Detect which cell encompasses the target text, then output its [x, y] center coordinate. 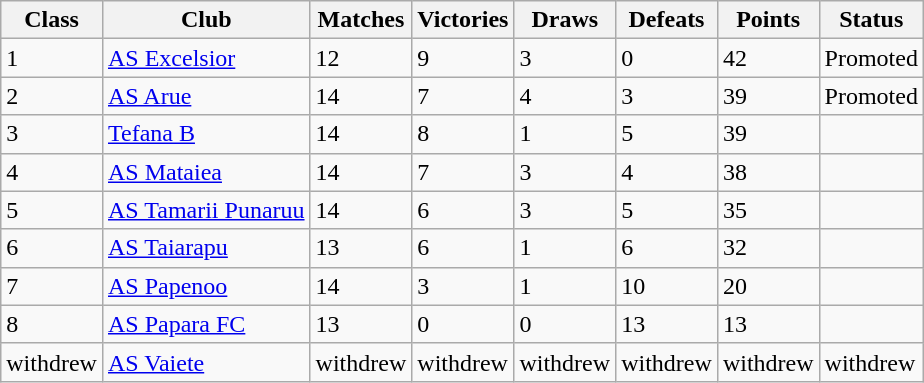
Status [871, 20]
12 [361, 58]
42 [768, 58]
AS Taiarapu [206, 248]
32 [768, 248]
Draws [565, 20]
Victories [463, 20]
AS Mataiea [206, 172]
AS Papara FC [206, 324]
20 [768, 286]
2 [52, 96]
AS Papenoo [206, 286]
Matches [361, 20]
AS Excelsior [206, 58]
9 [463, 58]
Class [52, 20]
AS Tamarii Punaruu [206, 210]
Points [768, 20]
Defeats [667, 20]
Club [206, 20]
38 [768, 172]
AS Vaiete [206, 362]
AS Arue [206, 96]
35 [768, 210]
Tefana B [206, 134]
10 [667, 286]
